Identify which cell holds the provided text, then report its (X, Y) central coordinate. 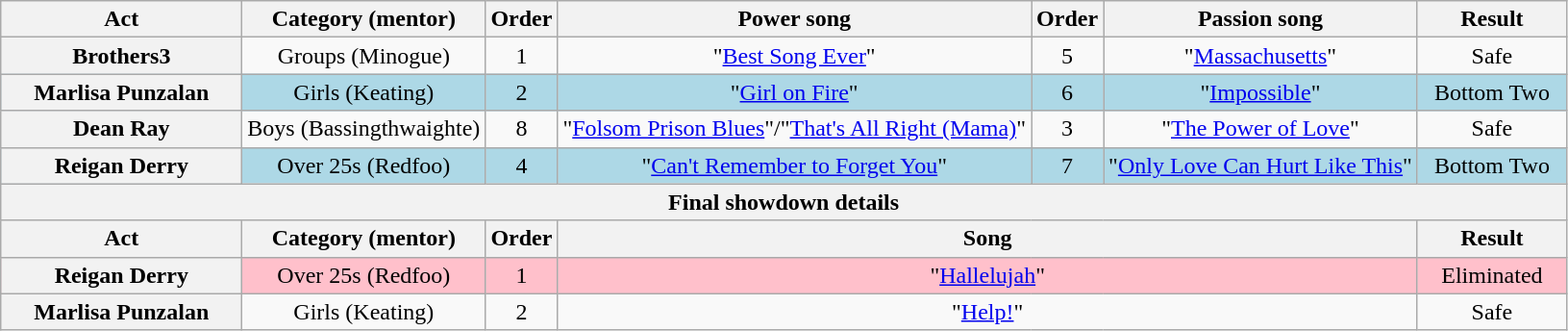
Boys (Bassingthwaighte) (363, 129)
"Impossible" (1261, 92)
Groups (Minogue) (363, 56)
"Can't Remember to Forget You" (794, 165)
Power song (794, 19)
"Only Love Can Hurt Like This" (1261, 165)
Eliminated (1492, 275)
Song (987, 239)
5 (1067, 56)
Brothers3 (121, 56)
"Folsom Prison Blues"/"That's All Right (Mama)" (794, 129)
Passion song (1261, 19)
"Hallelujah" (987, 275)
"Massachusetts" (1261, 56)
6 (1067, 92)
3 (1067, 129)
"Best Song Ever" (794, 56)
"The Power of Love" (1261, 129)
7 (1067, 165)
Final showdown details (784, 202)
8 (521, 129)
Dean Ray (121, 129)
"Help!" (987, 312)
4 (521, 165)
"Girl on Fire" (794, 92)
